Scan for the cell matching the given text and deliver its (X, Y) coordinate at center. 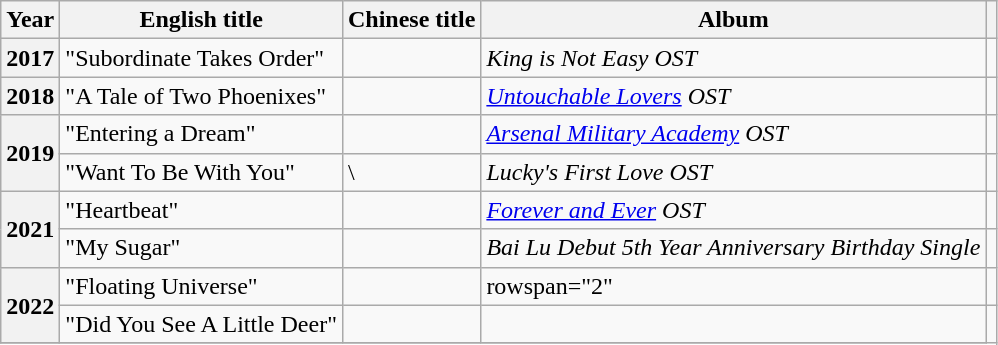
Album (734, 20)
Chinese title (411, 20)
2018 (30, 96)
"My Sugar" (202, 248)
Bai Lu Debut 5th Year Anniversary Birthday Single (734, 248)
"Entering a Dream" (202, 134)
Year (30, 20)
"Did You See A Little Deer" (202, 324)
"Subordinate Takes Order" (202, 58)
2022 (30, 305)
2021 (30, 229)
Lucky's First Love OST (734, 172)
Arsenal Military Academy OST (734, 134)
"Floating Universe" (202, 286)
Forever and Ever OST (734, 210)
\ (411, 172)
2019 (30, 153)
English title (202, 20)
King is Not Easy OST (734, 58)
rowspan="2" (734, 286)
"Want To Be With You" (202, 172)
2017 (30, 58)
"Heartbeat" (202, 210)
"A Tale of Two Phoenixes" (202, 96)
Untouchable Lovers OST (734, 96)
